Extract the (X, Y) coordinate from the center of the cell holding the provided text.  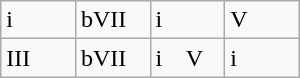
V (262, 20)
III (38, 58)
i V (188, 58)
